Determine the (x, y) coordinate at the center of the cell enclosing the given text.  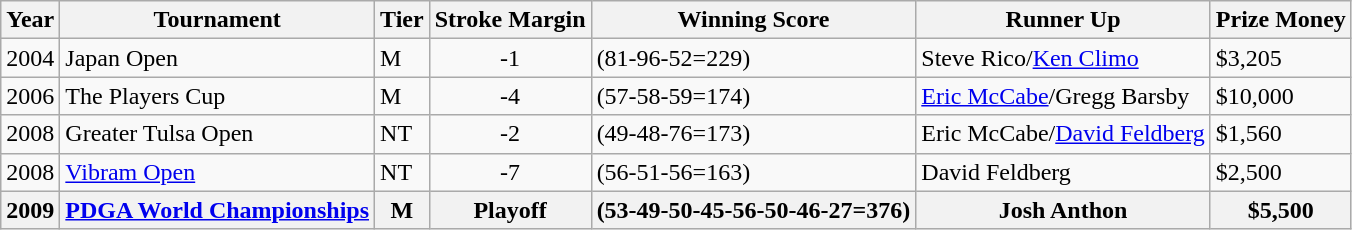
$10,000 (1280, 96)
Eric McCabe/Gregg Barsby (1064, 96)
Tier (402, 20)
(53-49-50-45-56-50-46-27=376) (754, 210)
(57-58-59=174) (754, 96)
PDGA World Championships (218, 210)
$3,205 (1280, 58)
2006 (30, 96)
$5,500 (1280, 210)
Vibram Open (218, 172)
(49-48-76=173) (754, 134)
Stroke Margin (510, 20)
The Players Cup (218, 96)
Tournament (218, 20)
(81-96-52=229) (754, 58)
$1,560 (1280, 134)
Japan Open (218, 58)
Prize Money (1280, 20)
Steve Rico/Ken Climo (1064, 58)
2009 (30, 210)
-4 (510, 96)
Winning Score (754, 20)
Playoff (510, 210)
Josh Anthon (1064, 210)
David Feldberg (1064, 172)
-7 (510, 172)
(56-51-56=163) (754, 172)
-1 (510, 58)
-2 (510, 134)
Runner Up (1064, 20)
Greater Tulsa Open (218, 134)
Eric McCabe/David Feldberg (1064, 134)
$2,500 (1280, 172)
Year (30, 20)
2004 (30, 58)
